Return [x, y] of the center of cell containing provided text 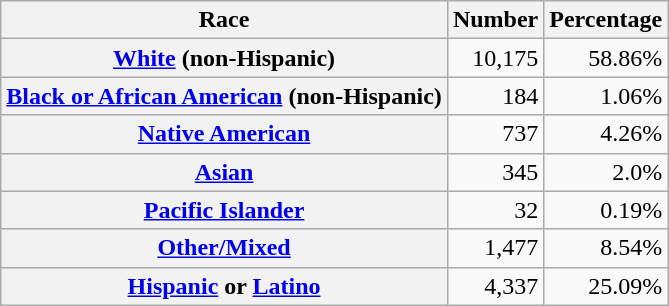
25.09% [606, 286]
1.06% [606, 96]
0.19% [606, 210]
Black or African American (non-Hispanic) [224, 96]
Percentage [606, 20]
1,477 [495, 248]
4.26% [606, 134]
Race [224, 20]
Number [495, 20]
Other/Mixed [224, 248]
Pacific Islander [224, 210]
10,175 [495, 58]
345 [495, 172]
184 [495, 96]
4,337 [495, 286]
Asian [224, 172]
32 [495, 210]
737 [495, 134]
Native American [224, 134]
58.86% [606, 58]
Hispanic or Latino [224, 286]
8.54% [606, 248]
White (non-Hispanic) [224, 58]
2.0% [606, 172]
